Scan for the cell matching the given text and deliver its (x, y) coordinate at center. 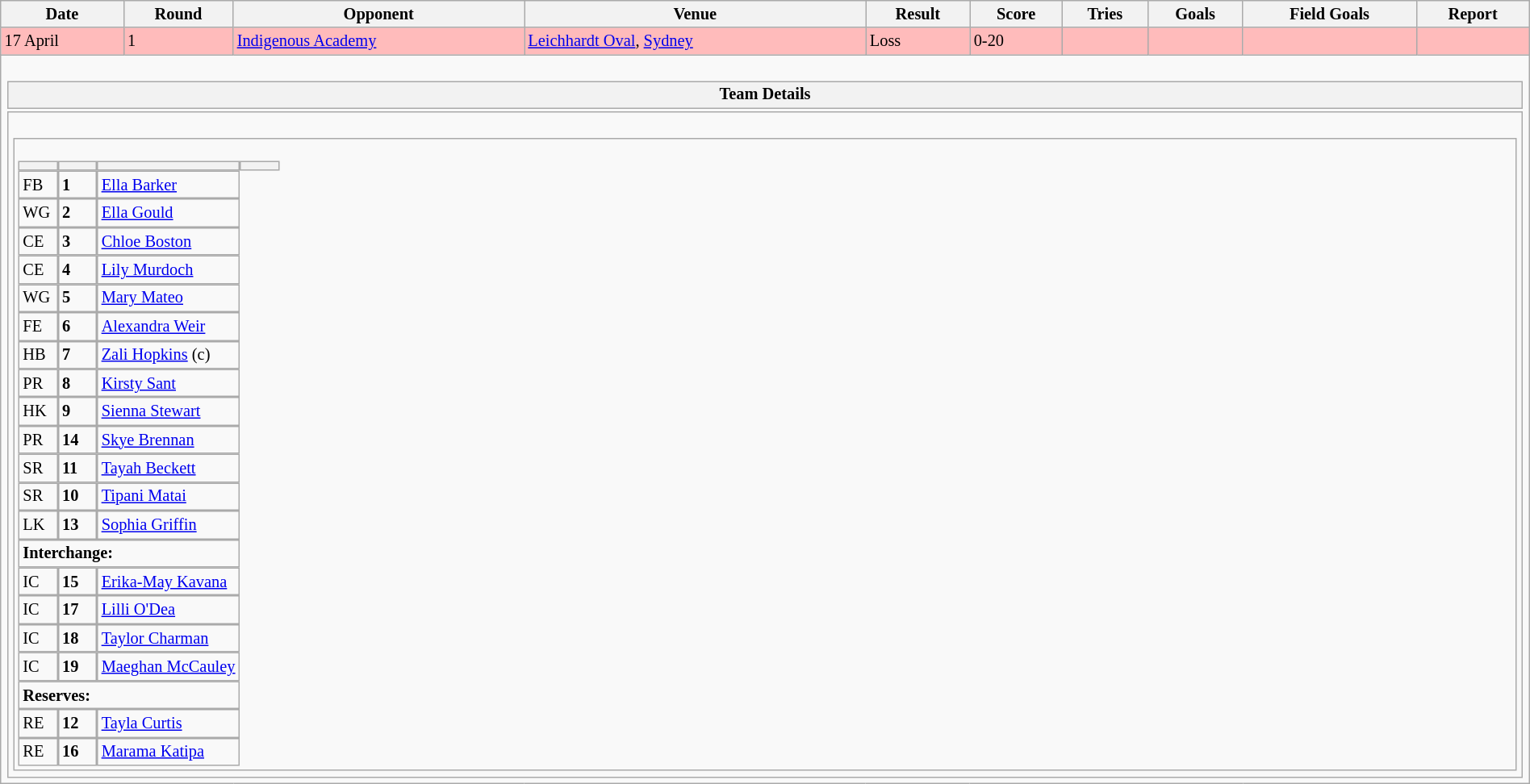
Indigenous Academy (379, 41)
11 (77, 468)
10 (77, 497)
Sophia Griffin (168, 524)
HK (39, 411)
Field Goals (1330, 14)
HB (39, 355)
Leichhardt Oval, Sydney (696, 41)
Maeghan McCauley (168, 666)
Team Details (765, 94)
Taylor Charman (168, 637)
13 (77, 524)
18 (77, 637)
FE (39, 326)
2 (77, 213)
Erika-May Kavana (168, 581)
Opponent (379, 14)
Tipani Matai (168, 497)
6 (77, 326)
Lily Murdoch (168, 269)
Mary Mateo (168, 298)
Loss (918, 41)
14 (77, 439)
Tries (1106, 14)
Venue (696, 14)
17 (77, 610)
7 (77, 355)
Date (62, 14)
Interchange: (129, 553)
Tayah Beckett (168, 468)
19 (77, 666)
5 (77, 298)
8 (77, 382)
9 (77, 411)
Round (178, 14)
Reserves: (129, 695)
3 (77, 240)
16 (77, 752)
Zali Hopkins (c) (168, 355)
Ella Gould (168, 213)
Skye Brennan (168, 439)
Tayla Curtis (168, 723)
Sienna Stewart (168, 411)
Marama Katipa (168, 752)
0-20 (1017, 41)
Ella Barker (168, 184)
17 April (62, 41)
LK (39, 524)
Lilli O'Dea (168, 610)
Result (918, 14)
Chloe Boston (168, 240)
4 (77, 269)
Report (1473, 14)
Score (1017, 14)
FB (39, 184)
Kirsty Sant (168, 382)
Goals (1195, 14)
Alexandra Weir (168, 326)
12 (77, 723)
15 (77, 581)
